Extract the [X, Y] coordinate from the center of the cell holding the provided text.  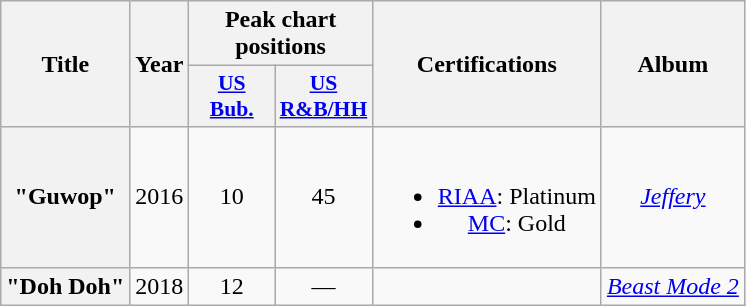
Peak chart positions [280, 34]
Title [66, 64]
10 [232, 197]
RIAA: PlatinumMC: Gold [486, 197]
45 [324, 197]
2016 [160, 197]
USBub. [232, 96]
Beast Mode 2 [672, 286]
12 [232, 286]
— [324, 286]
Year [160, 64]
Jeffery [672, 197]
"Guwop" [66, 197]
"Doh Doh" [66, 286]
Certifications [486, 64]
USR&B/HH [324, 96]
2018 [160, 286]
Album [672, 64]
